Identify which cell holds the provided text, then report its (x, y) central coordinate. 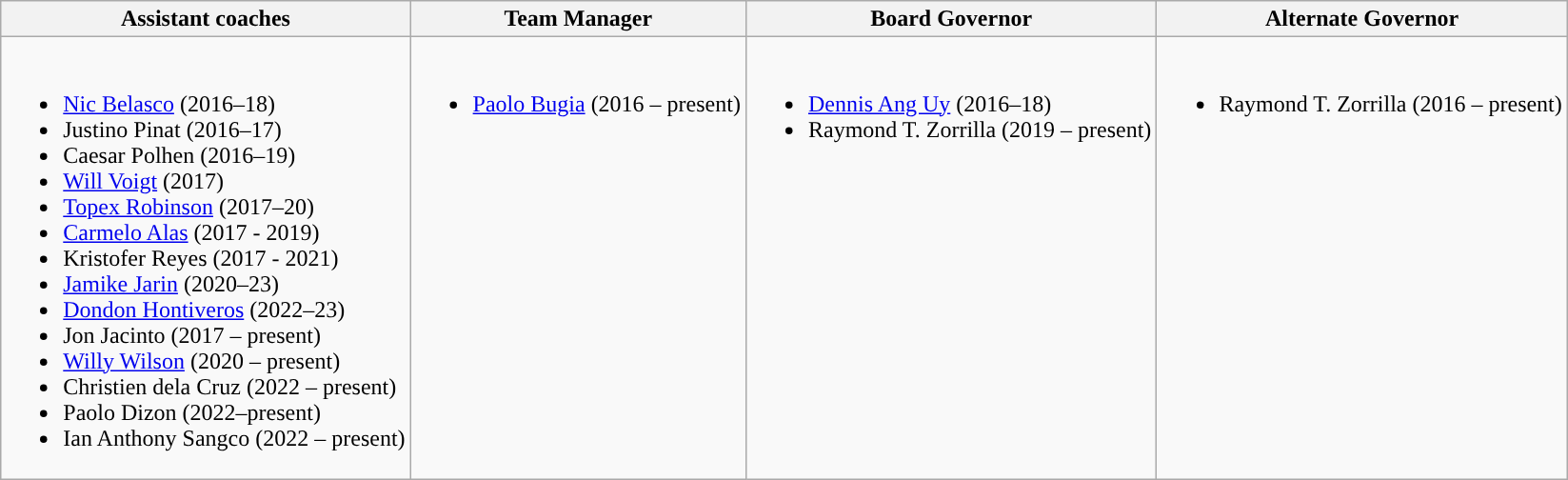
Team Manager (578, 19)
Assistant coaches (206, 19)
Board Governor (950, 19)
Dennis Ang Uy (2016–18)Raymond T. Zorrilla (2019 – present) (950, 258)
Alternate Governor (1361, 19)
Paolo Bugia (2016 – present) (578, 258)
Raymond T. Zorrilla (2016 – present) (1361, 258)
